Search for the cell housing the specified text and yield its (X, Y) center coordinate. 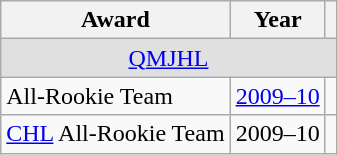
Award (116, 20)
QMJHL (168, 58)
All-Rookie Team (116, 96)
Year (278, 20)
CHL All-Rookie Team (116, 134)
